Locate the cell with the specified text and output its (X, Y) center coordinate. 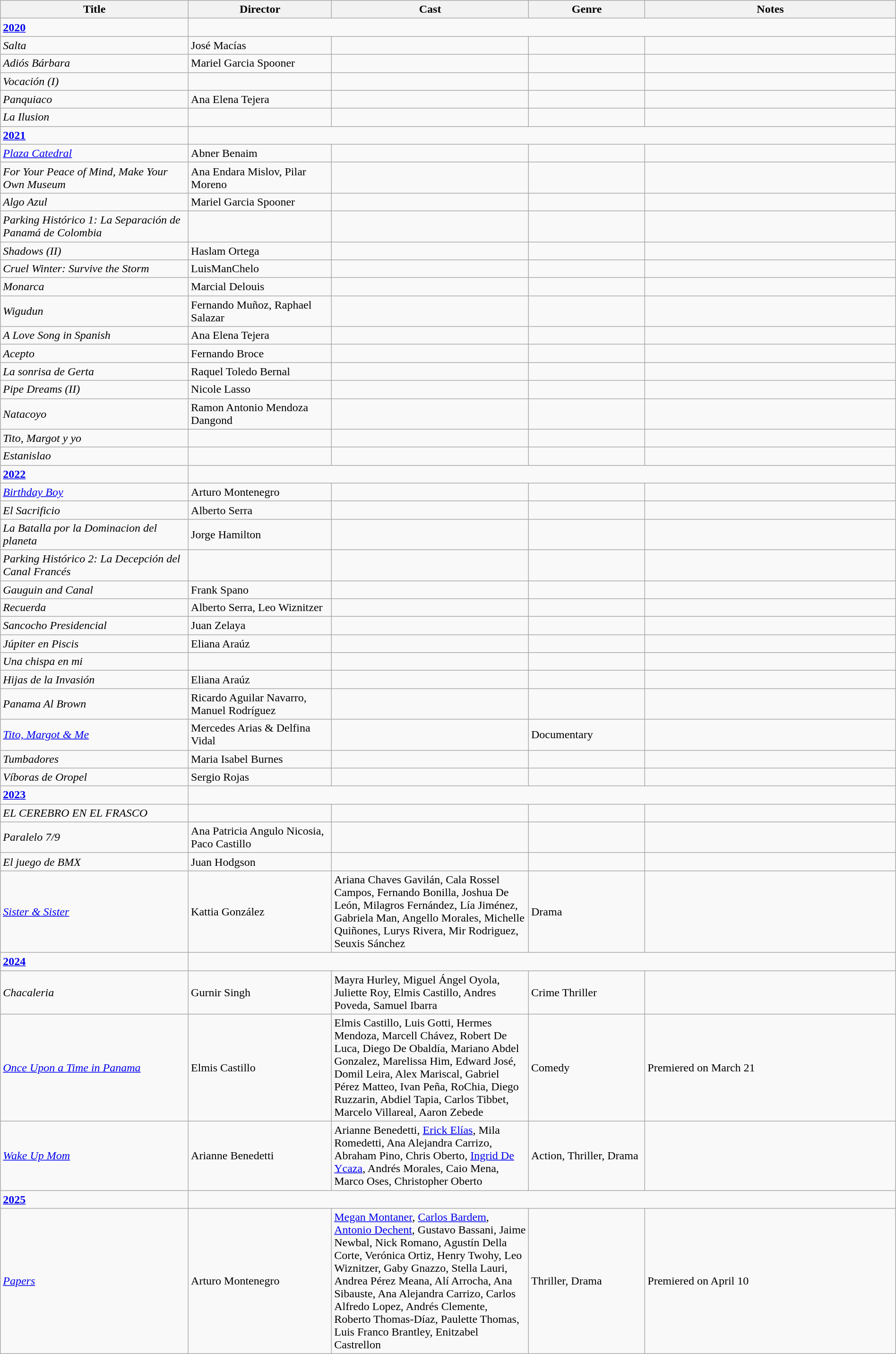
Víboras de Oropel (95, 777)
Drama (586, 911)
El juego de BMX (95, 862)
Thriller, Drama (586, 1281)
Hijas de la Invasión (95, 680)
Juan Zelaya (260, 626)
2023 (95, 795)
Natacoyo (95, 414)
Kattia González (260, 911)
Jorge Hamilton (260, 534)
La Batalla por la Dominacion del planeta (95, 534)
Genre (586, 9)
Abner Benaim (260, 153)
2025 (95, 1199)
Comedy (586, 1068)
Tito, Margot & Me (95, 734)
Fernando Broce (260, 354)
EL CEREBRO EN EL FRASCO (95, 813)
2021 (95, 135)
Ana Endara Mislov, Pilar Moreno (260, 178)
Once Upon a Time in Panama (95, 1068)
Parking Histórico 1: La Separación de Panamá de Colombia (95, 226)
Wigudun (95, 311)
Marcial Delouis (260, 287)
Haslam Ortega (260, 251)
Frank Spano (260, 589)
Director (260, 9)
Gauguin and Canal (95, 589)
Crime Thriller (586, 992)
Tumbadores (95, 759)
Wake Up Mom (95, 1156)
Elmis Castillo (260, 1068)
José Macías (260, 45)
El Sacrificio (95, 510)
2024 (95, 961)
Estanislao (95, 456)
Paralelo 7/9 (95, 837)
Cruel Winter: Survive the Storm (95, 269)
La sonrisa de Gerta (95, 371)
Gurnir Singh (260, 992)
For Your Peace of Mind, Make Your Own Museum (95, 178)
Júpiter en Piscis (95, 644)
Panama Al Brown (95, 704)
Birthday Boy (95, 492)
Title (95, 9)
LuisManChelo (260, 269)
Mercedes Arias & Delfina Vidal (260, 734)
Raquel Toledo Bernal (260, 371)
Alberto Serra, Leo Wiznitzer (260, 608)
Tito, Margot y yo (95, 438)
Premiered on April 10 (770, 1281)
La Ilusion (95, 117)
Alberto Serra (260, 510)
Vocación (I) (95, 81)
Adiós Bárbara (95, 63)
Mayra Hurley, Miguel Ángel Oyola, Juliette Roy, Elmis Castillo, Andres Poveda, Samuel Ibarra (430, 992)
Maria Isabel Burnes (260, 759)
Sister & Sister (95, 911)
Ana Patricia Angulo Nicosia, Paco Castillo (260, 837)
Action, Thriller, Drama (586, 1156)
Chacaleria (95, 992)
2022 (95, 474)
Premiered on March 21 (770, 1068)
A Love Song in Spanish (95, 336)
2020 (95, 27)
Sancocho Presidencial (95, 626)
Ricardo Aguilar Navarro, Manuel Rodríguez (260, 704)
Salta (95, 45)
Nicole Lasso (260, 389)
Papers (95, 1281)
Ramon Antonio Mendoza Dangond (260, 414)
Panquiaco (95, 99)
Fernando Muñoz, Raphael Salazar (260, 311)
Documentary (586, 734)
Juan Hodgson (260, 862)
Sergio Rojas (260, 777)
Notes (770, 9)
Acepto (95, 354)
Plaza Catedral (95, 153)
Monarca (95, 287)
Shadows (II) (95, 251)
Algo Azul (95, 202)
Pipe Dreams (II) (95, 389)
Parking Histórico 2: La Decepción del Canal Francés (95, 565)
Una chispa en mi (95, 662)
Cast (430, 9)
Arianne Benedetti (260, 1156)
Recuerda (95, 608)
